Find where the given text appears and provide that cell's center as [X, Y] coordinate. 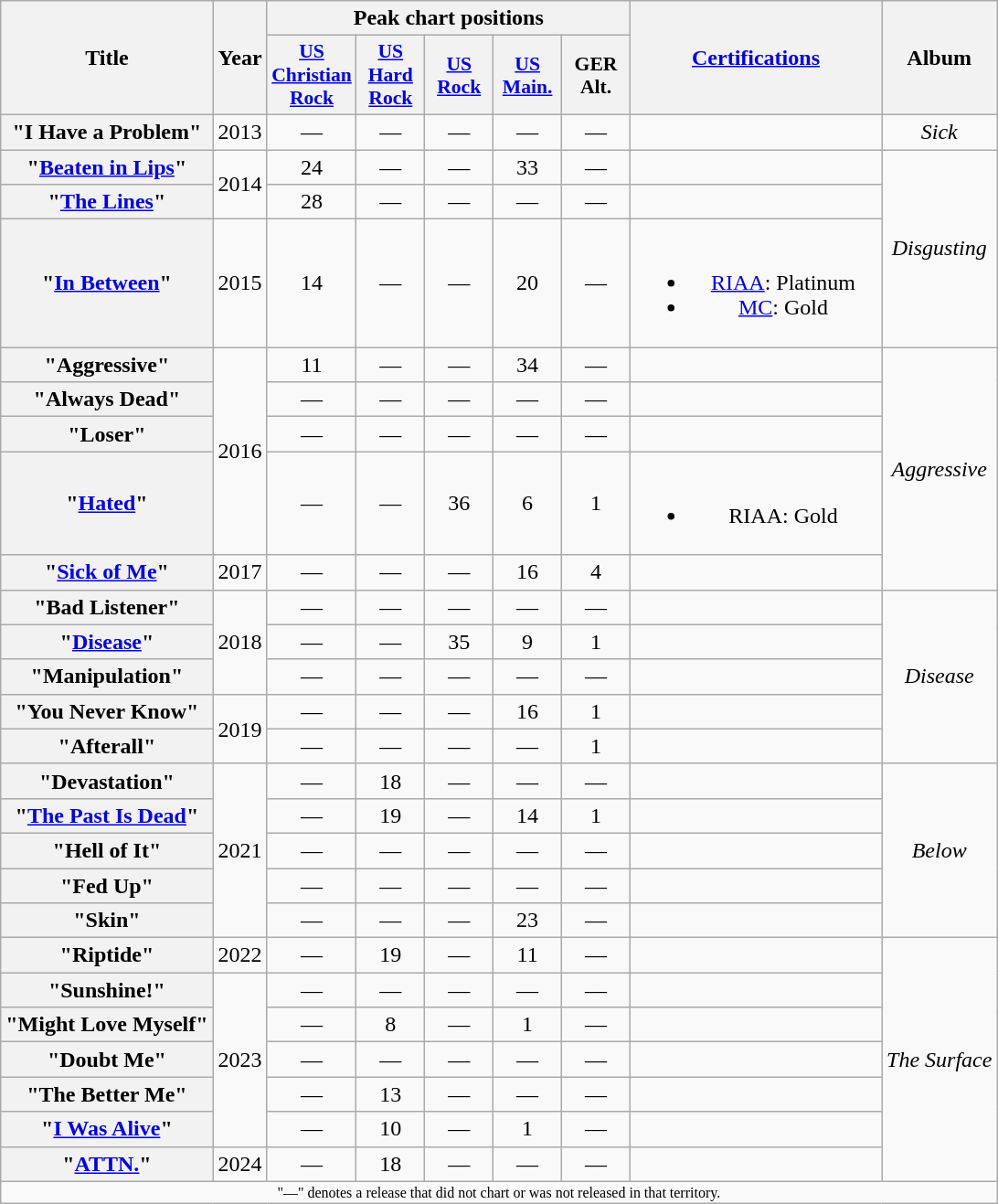
US Hard Rock [391, 75]
"Riptide" [107, 955]
"Hated" [107, 503]
"Loser" [107, 434]
"In Between" [107, 283]
35 [459, 642]
4 [596, 572]
"Fed Up" [107, 886]
9 [528, 642]
Title [107, 59]
USMain. [528, 75]
36 [459, 503]
"The Past Is Dead" [107, 815]
Certifications [755, 59]
"Always Dead" [107, 400]
24 [312, 167]
2014 [239, 185]
Peak chart positions [448, 18]
2023 [239, 1060]
"—" denotes a release that did not chart or was not released in that territory. [499, 1192]
GER Alt. [596, 75]
28 [312, 202]
"Manipulation" [107, 677]
"I Have a Problem" [107, 132]
"Aggressive" [107, 365]
"Devastation" [107, 781]
Disease [940, 677]
"Sunshine!" [107, 990]
2018 [239, 642]
"Might Love Myself" [107, 1025]
"I Was Alive" [107, 1129]
Disgusting [940, 249]
US ChristianRock [312, 75]
"Hell of It" [107, 850]
"You Never Know" [107, 711]
2016 [239, 452]
2024 [239, 1164]
Sick [940, 132]
20 [528, 283]
2017 [239, 572]
"ATTN." [107, 1164]
2019 [239, 729]
8 [391, 1025]
"Skin" [107, 921]
Below [940, 850]
2015 [239, 283]
Aggressive [940, 468]
"Sick of Me" [107, 572]
13 [391, 1094]
10 [391, 1129]
34 [528, 365]
6 [528, 503]
"Afterall" [107, 746]
"Doubt Me" [107, 1060]
"The Lines" [107, 202]
"Bad Listener" [107, 607]
USRock [459, 75]
2013 [239, 132]
Year [239, 59]
The Surface [940, 1060]
"Disease" [107, 642]
"The Better Me" [107, 1094]
2021 [239, 850]
RIAA: PlatinumMC: Gold [755, 283]
Album [940, 59]
33 [528, 167]
23 [528, 921]
RIAA: Gold [755, 503]
2022 [239, 955]
"Beaten in Lips" [107, 167]
